From the cell containing the given text, extract its center point as [x, y] coordinate. 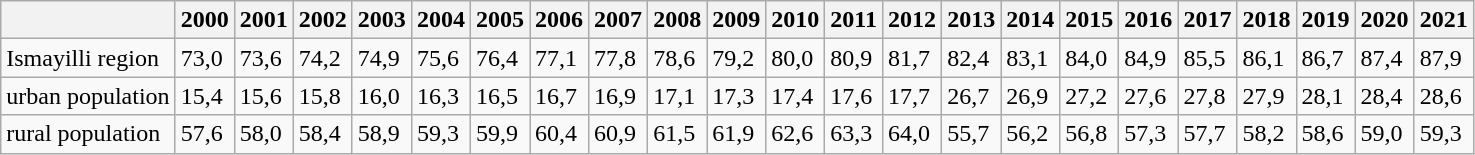
15,6 [264, 96]
85,5 [1208, 58]
74,9 [382, 58]
2000 [204, 20]
28,4 [1384, 96]
17,4 [796, 96]
63,3 [854, 134]
57,7 [1208, 134]
73,0 [204, 58]
16,7 [560, 96]
78,6 [678, 58]
17,6 [854, 96]
16,3 [440, 96]
27,6 [1148, 96]
74,2 [322, 58]
2009 [736, 20]
58,4 [322, 134]
80,0 [796, 58]
15,4 [204, 96]
2013 [972, 20]
77,8 [618, 58]
59,0 [1384, 134]
27,9 [1266, 96]
82,4 [972, 58]
2006 [560, 20]
2021 [1444, 20]
73,6 [264, 58]
2014 [1030, 20]
76,4 [500, 58]
15,8 [322, 96]
60,4 [560, 134]
57,3 [1148, 134]
81,7 [912, 58]
2017 [1208, 20]
17,7 [912, 96]
62,6 [796, 134]
2020 [1384, 20]
79,2 [736, 58]
28,6 [1444, 96]
58,9 [382, 134]
2015 [1090, 20]
83,1 [1030, 58]
26,7 [972, 96]
28,1 [1326, 96]
16,5 [500, 96]
55,7 [972, 134]
59,9 [500, 134]
84,0 [1090, 58]
2012 [912, 20]
2007 [618, 20]
2003 [382, 20]
58,6 [1326, 134]
56,2 [1030, 134]
64,0 [912, 134]
2004 [440, 20]
80,9 [854, 58]
rural population [88, 134]
75,6 [440, 58]
2016 [1148, 20]
87,9 [1444, 58]
2001 [264, 20]
16,9 [618, 96]
87,4 [1384, 58]
2010 [796, 20]
57,6 [204, 134]
2002 [322, 20]
Ismayilli region [88, 58]
84,9 [1148, 58]
61,5 [678, 134]
60,9 [618, 134]
2011 [854, 20]
2008 [678, 20]
77,1 [560, 58]
56,8 [1090, 134]
61,9 [736, 134]
26,9 [1030, 96]
86,7 [1326, 58]
27,8 [1208, 96]
16,0 [382, 96]
17,3 [736, 96]
2019 [1326, 20]
17,1 [678, 96]
86,1 [1266, 58]
58,0 [264, 134]
2005 [500, 20]
2018 [1266, 20]
27,2 [1090, 96]
58,2 [1266, 134]
urban population [88, 96]
